From the cell containing the given text, extract its center point as [X, Y] coordinate. 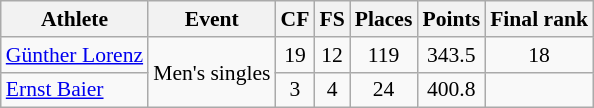
FS [332, 19]
Final rank [539, 19]
Points [451, 19]
Men's singles [212, 72]
119 [384, 55]
400.8 [451, 90]
CF [296, 19]
Event [212, 19]
12 [332, 55]
18 [539, 55]
343.5 [451, 55]
Günther Lorenz [74, 55]
Athlete [74, 19]
24 [384, 90]
4 [332, 90]
19 [296, 55]
Places [384, 19]
3 [296, 90]
Ernst Baier [74, 90]
